Return the (X, Y) coordinate for the center point of the cell that contains the specified text.  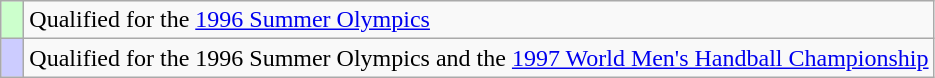
Qualified for the 1996 Summer Olympics (479, 20)
Qualified for the 1996 Summer Olympics and the 1997 World Men's Handball Championship (479, 58)
